Return [X, Y] of the center of cell containing provided text 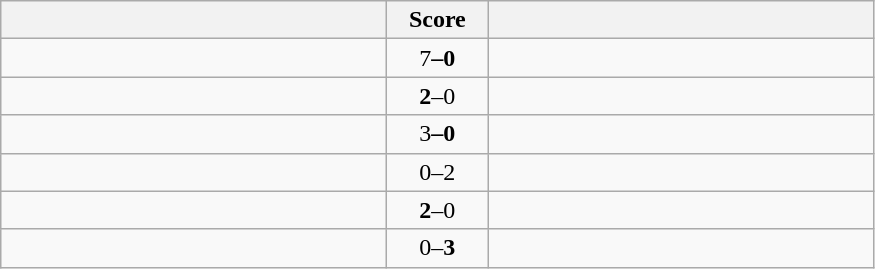
Score [438, 20]
7–0 [438, 58]
3–0 [438, 134]
0–2 [438, 172]
0–3 [438, 248]
